Determine the [X, Y] coordinate at the center of the cell enclosing the given text.  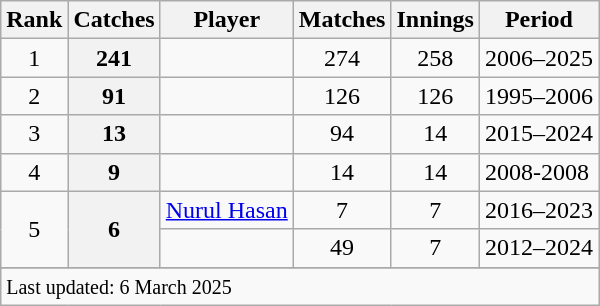
Player [226, 20]
3 [34, 134]
274 [342, 58]
1995–2006 [538, 96]
241 [114, 58]
6 [114, 229]
9 [114, 172]
49 [342, 248]
2012–2024 [538, 248]
Nurul Hasan [226, 210]
Last updated: 6 March 2025 [300, 286]
Innings [435, 20]
4 [34, 172]
Rank [34, 20]
1 [34, 58]
2015–2024 [538, 134]
Period [538, 20]
Matches [342, 20]
91 [114, 96]
2006–2025 [538, 58]
2 [34, 96]
258 [435, 58]
5 [34, 229]
13 [114, 134]
Catches [114, 20]
2016–2023 [538, 210]
94 [342, 134]
2008-2008 [538, 172]
